Return the [X, Y] coordinate for the center point of the cell that contains the specified text.  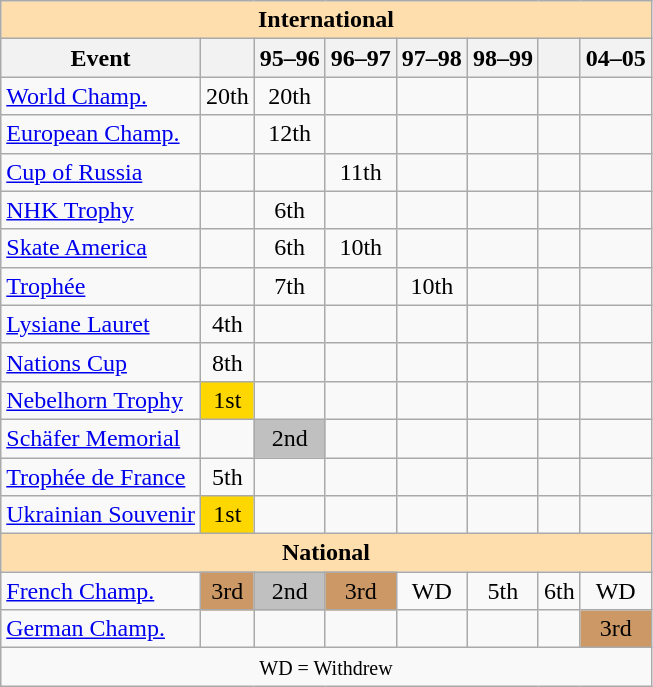
WD = Withdrew [326, 667]
97–98 [432, 58]
NHK Trophy [101, 210]
98–99 [502, 58]
German Champ. [101, 629]
Trophée [101, 286]
11th [360, 172]
Skate America [101, 248]
Event [101, 58]
International [326, 20]
04–05 [616, 58]
European Champ. [101, 134]
Trophée de France [101, 477]
Schäfer Memorial [101, 438]
Nations Cup [101, 362]
World Champ. [101, 96]
4th [227, 324]
12th [290, 134]
Cup of Russia [101, 172]
Nebelhorn Trophy [101, 400]
Ukrainian Souvenir [101, 515]
French Champ. [101, 591]
8th [227, 362]
Lysiane Lauret [101, 324]
National [326, 553]
96–97 [360, 58]
7th [290, 286]
95–96 [290, 58]
